Pinpoint the cell where the given text exists, returning its [x, y] midpoint coordinate. 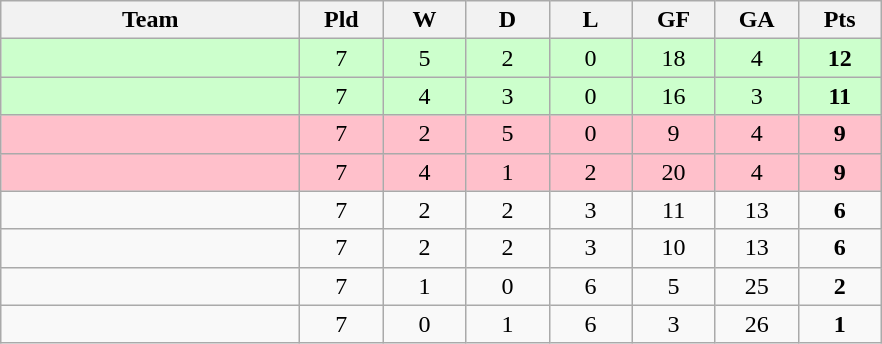
Team [150, 20]
D [508, 20]
W [424, 20]
Pts [840, 20]
26 [756, 324]
18 [674, 58]
L [590, 20]
10 [674, 248]
25 [756, 286]
16 [674, 96]
GF [674, 20]
GA [756, 20]
Pld [342, 20]
12 [840, 58]
20 [674, 172]
